Find where the given text appears and provide that cell's center as (X, Y) coordinate. 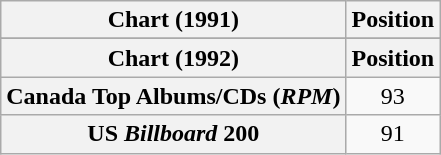
91 (393, 134)
Chart (1991) (174, 20)
Canada Top Albums/CDs (RPM) (174, 96)
93 (393, 96)
Chart (1992) (174, 58)
US Billboard 200 (174, 134)
